Output the (x, y) coordinate of the center of the cell containing the given text.  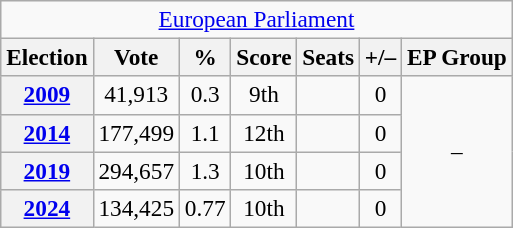
– (458, 152)
European Parliament (256, 19)
2024 (47, 208)
294,657 (136, 170)
2019 (47, 170)
Seats (328, 57)
2009 (47, 95)
134,425 (136, 208)
+/– (380, 57)
Score (264, 57)
EP Group (458, 57)
12th (264, 133)
9th (264, 95)
41,913 (136, 95)
Vote (136, 57)
% (205, 57)
2014 (47, 133)
1.3 (205, 170)
0.77 (205, 208)
1.1 (205, 133)
177,499 (136, 133)
Election (47, 57)
0.3 (205, 95)
